Detect which cell encompasses the target text, then output its [x, y] center coordinate. 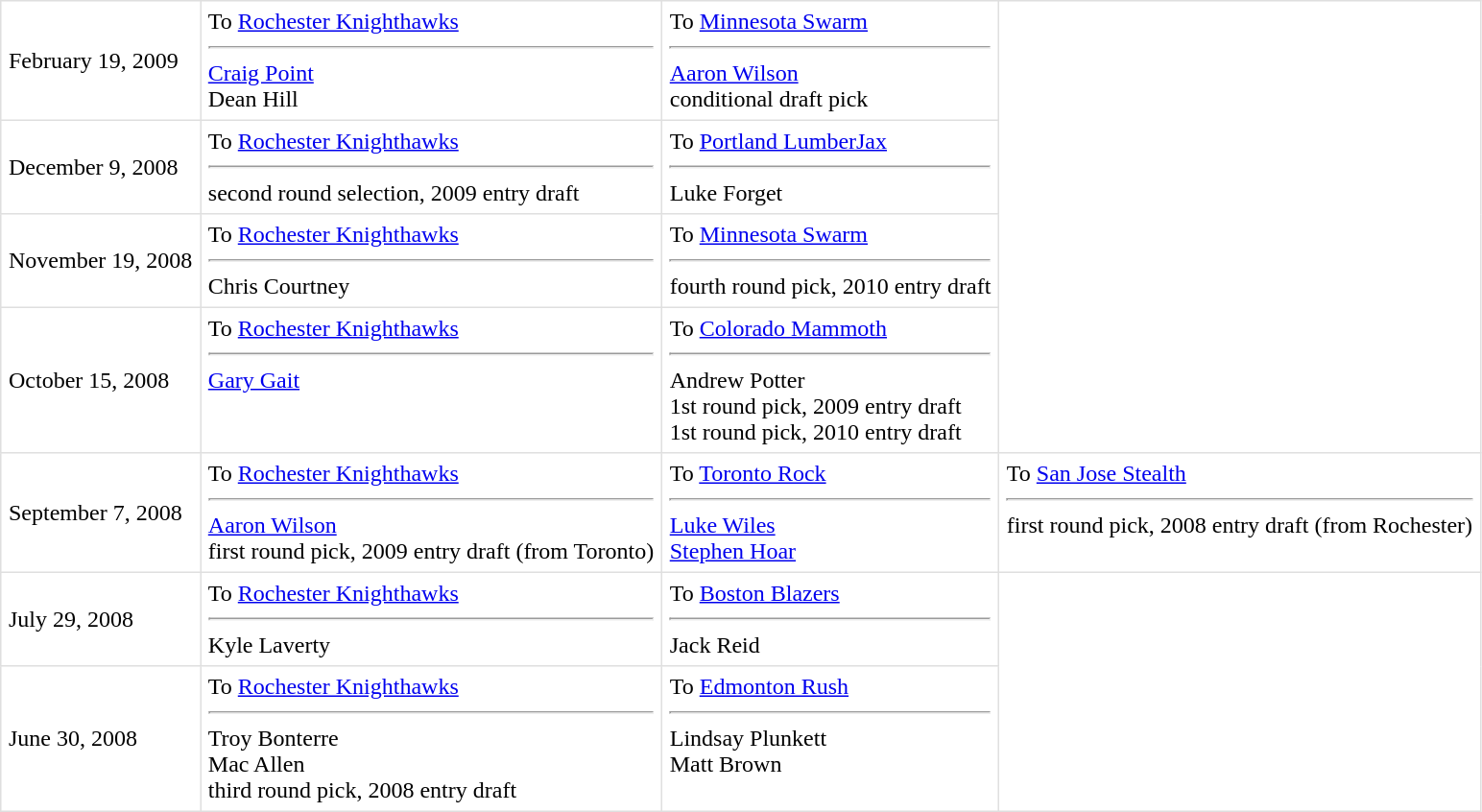
To Rochester KnighthawksGary Gait [432, 380]
December 9, 2008 [101, 167]
To Rochester KnighthawksAaron Wilsonfirst round pick, 2009 entry draft (from Toronto) [432, 513]
To Toronto Rock Luke WilesStephen Hoar [829, 513]
June 30, 2008 [101, 739]
To Rochester KnighthawksCraig PointDean Hill [432, 60]
To Portland LumberJaxLuke Forget [829, 167]
To Boston Blazers Jack Reid [829, 619]
July 29, 2008 [101, 619]
To Minnesota Swarm Aaron Wilsonconditional draft pick [829, 60]
To Colorado MammothAndrew Potter1st round pick, 2009 entry draft1st round pick, 2010 entry draft [829, 380]
September 7, 2008 [101, 513]
To Rochester KnighthawksKyle Laverty [432, 619]
To Minnesota Swarm fourth round pick, 2010 entry draft [829, 261]
February 19, 2009 [101, 60]
November 19, 2008 [101, 261]
To Rochester KnighthawksTroy BonterreMac Allenthird round pick, 2008 entry draft [432, 739]
October 15, 2008 [101, 380]
To Edmonton Rush Lindsay PlunkettMatt Brown [829, 739]
To San Jose Stealthfirst round pick, 2008 entry draft (from Rochester) [1240, 513]
To Rochester KnighthawksChris Courtney [432, 261]
To Rochester Knighthawkssecond round selection, 2009 entry draft [432, 167]
